Return [X, Y] of the center of cell containing provided text 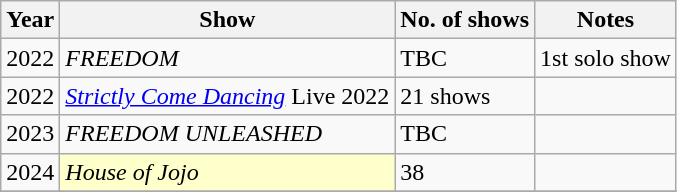
38 [465, 172]
No. of shows [465, 20]
2023 [30, 134]
Year [30, 20]
House of Jojo [228, 172]
FREEDOM [228, 58]
21 shows [465, 96]
Show [228, 20]
Strictly Come Dancing Live 2022 [228, 96]
2024 [30, 172]
FREEDOM UNLEASHED [228, 134]
Notes [606, 20]
1st solo show [606, 58]
